Find where the given text appears and provide that cell's center as (X, Y) coordinate. 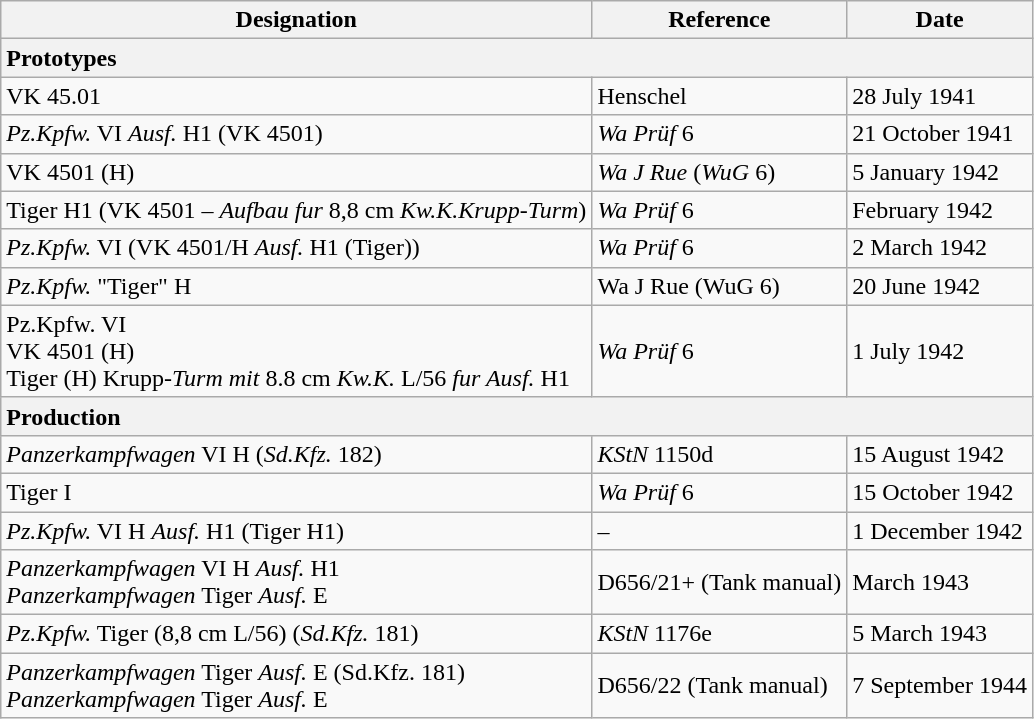
Pz.Kpfw. "Tiger" H (296, 286)
20 June 1942 (940, 286)
Pz.Kpfw. VI Ausf. H1 (VK 4501) (296, 134)
Henschel (720, 96)
7 September 1944 (940, 686)
March 1943 (940, 582)
VK 4501 (H) (296, 172)
Prototypes (517, 58)
2 March 1942 (940, 248)
D656/21+ (Tank manual) (720, 582)
February 1942 (940, 210)
Panzerkampfwagen VI H (Sd.Kfz. 182) (296, 454)
15 October 1942 (940, 492)
KStN 1176e (720, 634)
5 March 1943 (940, 634)
KStN 1150d (720, 454)
– (720, 531)
Panzerkampfwagen VI H Ausf. H1Panzerkampfwagen Tiger Ausf. E (296, 582)
D656/22 (Tank manual) (720, 686)
Pz.Kpfw. VI (VK 4501/H Ausf. H1 (Tiger)) (296, 248)
Pz.Kpfw. VI H Ausf. H1 (Tiger H1) (296, 531)
Tiger I (296, 492)
1 December 1942 (940, 531)
VK 45.01 (296, 96)
Panzerkampfwagen Tiger Ausf. E (Sd.Kfz. 181)Panzerkampfwagen Tiger Ausf. E (296, 686)
Designation (296, 20)
Date (940, 20)
Reference (720, 20)
28 July 1941 (940, 96)
21 October 1941 (940, 134)
Production (517, 416)
Pz.Kpfw. Tiger (8,8 cm L/56) (Sd.Kfz. 181) (296, 634)
Pz.Kpfw. VIVK 4501 (H)Tiger (H) Krupp-Turm mit 8.8 cm Kw.K. L/56 fur Ausf. H1 (296, 351)
Tiger H1 (VK 4501 – Aufbau fur 8,8 cm Kw.K.Krupp-Turm) (296, 210)
15 August 1942 (940, 454)
1 July 1942 (940, 351)
5 January 1942 (940, 172)
